Extract the [x, y] coordinate from the center of the cell holding the provided text.  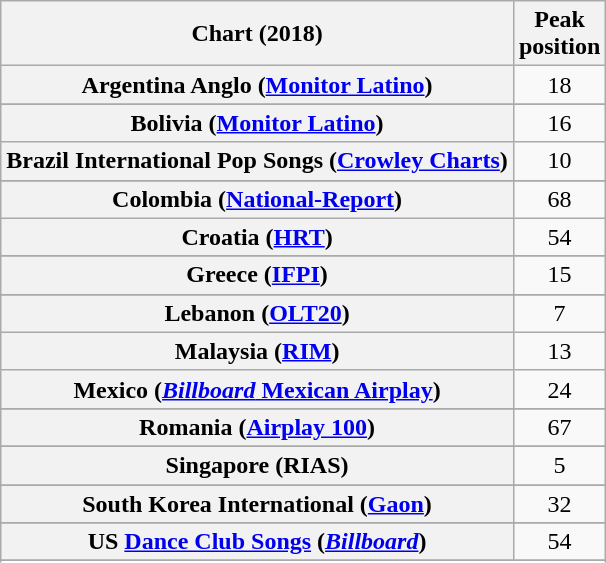
US Dance Club Songs (Billboard) [258, 542]
Chart (2018) [258, 34]
15 [559, 275]
68 [559, 199]
10 [559, 161]
13 [559, 351]
Lebanon (OLT20) [258, 313]
Bolivia (Monitor Latino) [258, 123]
24 [559, 389]
Peak position [559, 34]
18 [559, 85]
16 [559, 123]
Malaysia (RIM) [258, 351]
Croatia (HRT) [258, 237]
Brazil International Pop Songs (Crowley Charts) [258, 161]
Colombia (National-Report) [258, 199]
South Korea International (Gaon) [258, 503]
Greece (IFPI) [258, 275]
7 [559, 313]
Romania (Airplay 100) [258, 427]
Mexico (Billboard Mexican Airplay) [258, 389]
32 [559, 503]
Argentina Anglo (Monitor Latino) [258, 85]
Singapore (RIAS) [258, 465]
5 [559, 465]
67 [559, 427]
